Pinpoint the cell where the given text exists, returning its [x, y] midpoint coordinate. 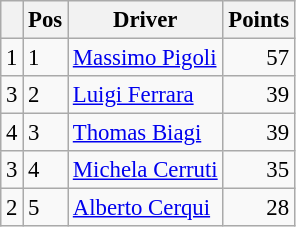
28 [258, 208]
Driver [146, 20]
Pos [46, 20]
Luigi Ferrara [146, 95]
Thomas Biagi [146, 133]
35 [258, 170]
57 [258, 58]
5 [46, 208]
Massimo Pigoli [146, 58]
Points [258, 20]
Alberto Cerqui [146, 208]
Michela Cerruti [146, 170]
